Scan for the cell matching the given text and deliver its (X, Y) coordinate at center. 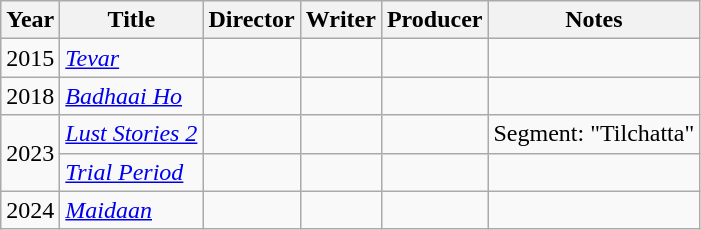
Year (30, 20)
Segment: "Tilchatta" (594, 134)
2015 (30, 58)
Notes (594, 20)
2018 (30, 96)
2023 (30, 153)
Lust Stories 2 (132, 134)
Tevar (132, 58)
2024 (30, 210)
Badhaai Ho (132, 96)
Maidaan (132, 210)
Trial Period (132, 172)
Producer (434, 20)
Title (132, 20)
Director (252, 20)
Writer (340, 20)
